Provide the (X, Y) coordinate of the cell's center where the given text is located.  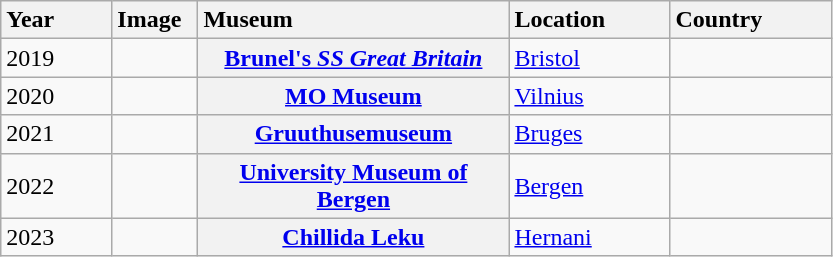
Bergen (590, 186)
Bruges (590, 134)
MO Museum (354, 96)
Location (590, 20)
2020 (56, 96)
Museum (354, 20)
2019 (56, 58)
Chillida Leku (354, 237)
Image (155, 20)
2021 (56, 134)
Hernani (590, 237)
2023 (56, 237)
Brunel's SS Great Britain (354, 58)
Year (56, 20)
University Museum of Bergen (354, 186)
Vilnius (590, 96)
2022 (56, 186)
Country (750, 20)
Gruuthusemuseum (354, 134)
Bristol (590, 58)
